From the cell containing the given text, extract its center point as [X, Y] coordinate. 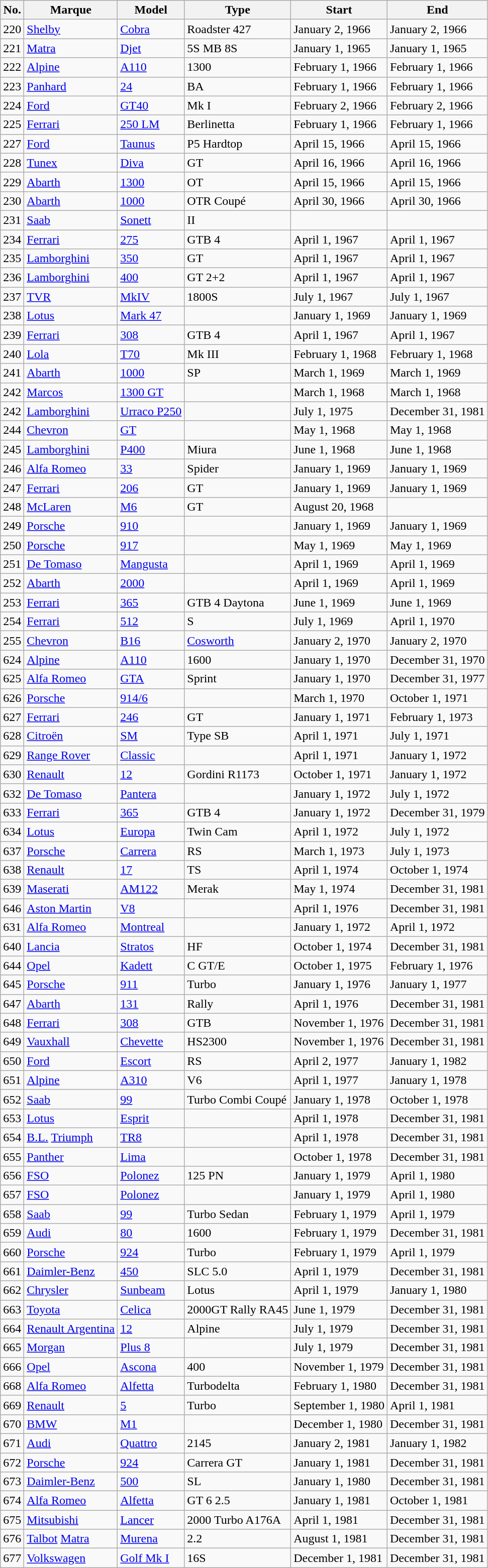
656 [12, 1176]
650 [12, 1061]
Diva [151, 163]
236 [12, 278]
1300 GT [151, 392]
674 [12, 1501]
June 1, 1979 [339, 1309]
August 20, 1968 [339, 507]
July 1, 1975 [339, 411]
March 1, 1970 [339, 698]
Sonett [151, 220]
Quattro [151, 1443]
677 [12, 1558]
228 [12, 163]
626 [12, 698]
Panhard [71, 86]
Start [339, 10]
220 [12, 29]
Murena [151, 1539]
631 [12, 927]
634 [12, 831]
TR8 [151, 1137]
Stratos [151, 946]
Carrera GT [238, 1463]
May 1, 1974 [339, 889]
227 [12, 144]
662 [12, 1290]
November 1, 1979 [339, 1367]
671 [12, 1443]
M6 [151, 507]
17 [151, 870]
230 [12, 201]
OT [238, 182]
Montreal [151, 927]
Urraco P250 [151, 411]
Panther [71, 1156]
Europa [151, 831]
646 [12, 908]
250 LM [151, 125]
Classic [151, 755]
670 [12, 1424]
229 [12, 182]
December 31, 1970 [437, 660]
251 [12, 564]
Toyota [71, 1309]
Merak [238, 889]
GTB 4 Daytona [238, 602]
Pantera [151, 793]
October 1, 1975 [339, 966]
245 [12, 449]
Chrysler [71, 1290]
666 [12, 1367]
647 [12, 1004]
249 [12, 526]
GTB [238, 1023]
Djet [151, 48]
668 [12, 1386]
Talbot Matra [71, 1539]
February 1, 1973 [437, 717]
December 31, 1979 [437, 812]
500 [151, 1482]
675 [12, 1520]
917 [151, 545]
275 [151, 239]
Sunbeam [151, 1290]
Rally [238, 1004]
V8 [151, 908]
McLaren [71, 507]
C GT/E [238, 966]
911 [151, 985]
Aston Martin [71, 908]
Model [151, 10]
663 [12, 1309]
664 [12, 1329]
658 [12, 1214]
672 [12, 1463]
659 [12, 1233]
HS2300 [238, 1042]
Mangusta [151, 564]
661 [12, 1271]
2000 Turbo A176A [238, 1520]
Carrera [151, 851]
II [238, 220]
Type [238, 10]
Range Rover [71, 755]
Lancia [71, 946]
653 [12, 1118]
GT 6 2.5 [238, 1501]
2000GT Rally RA45 [238, 1309]
131 [151, 1004]
627 [12, 717]
632 [12, 793]
Kadett [151, 966]
Mitsubishi [71, 1520]
125 PN [238, 1176]
Lola [71, 354]
16S [238, 1558]
665 [12, 1348]
April 1, 1970 [437, 622]
December 1, 1980 [339, 1424]
Turbo Combi Coupé [238, 1099]
652 [12, 1099]
255 [12, 641]
254 [12, 622]
645 [12, 985]
5S MB 8S [238, 48]
Tunex [71, 163]
January 1, 1976 [339, 985]
Berlinetta [238, 125]
Marque [71, 10]
660 [12, 1252]
Mk I [238, 105]
P5 Hardtop [238, 144]
657 [12, 1195]
Golf Mk I [151, 1558]
225 [12, 125]
Cosworth [238, 641]
350 [151, 259]
GT40 [151, 105]
A310 [151, 1080]
January 1, 1971 [339, 717]
September 1, 1980 [339, 1405]
1800S [238, 297]
Mark 47 [151, 316]
TVR [71, 297]
231 [12, 220]
2145 [238, 1443]
250 [12, 545]
910 [151, 526]
B.L. Triumph [71, 1137]
April 1, 1974 [339, 870]
247 [12, 488]
Volkswagen [71, 1558]
October 1, 1981 [437, 1501]
December 31, 1977 [437, 679]
GT 2+2 [238, 278]
512 [151, 622]
Mk III [238, 354]
625 [12, 679]
Celica [151, 1309]
Twin Cam [238, 831]
234 [12, 239]
Spider [238, 468]
BMW [71, 1424]
End [437, 10]
B16 [151, 641]
244 [12, 430]
239 [12, 335]
640 [12, 946]
Cobra [151, 29]
655 [12, 1156]
January 2, 1981 [339, 1443]
January 1, 1977 [437, 985]
SM [151, 736]
639 [12, 889]
GTA [151, 679]
223 [12, 86]
Maserati [71, 889]
BA [238, 86]
638 [12, 870]
AM122 [151, 889]
July 1, 1971 [437, 736]
April 2, 1977 [339, 1061]
240 [12, 354]
Ascona [151, 1367]
Marcos [71, 392]
669 [12, 1405]
Citroën [71, 736]
2.2 [238, 1539]
February 1, 1976 [437, 966]
235 [12, 259]
SL [238, 1482]
V6 [238, 1080]
206 [151, 488]
S [238, 622]
2000 [151, 583]
253 [12, 602]
450 [151, 1271]
914/6 [151, 698]
Sprint [238, 679]
Escort [151, 1061]
April 1, 1977 [339, 1080]
Esprit [151, 1118]
SLC 5.0 [238, 1271]
Turbo Sedan [238, 1214]
March 1, 1973 [339, 851]
P400 [151, 449]
Renault Argentina [71, 1329]
637 [12, 851]
TS [238, 870]
654 [12, 1137]
No. [12, 10]
222 [12, 67]
OTR Coupé [238, 201]
624 [12, 660]
July 1, 1973 [437, 851]
248 [12, 507]
630 [12, 774]
5 [151, 1405]
238 [12, 316]
33 [151, 468]
August 1, 1981 [339, 1539]
252 [12, 583]
649 [12, 1042]
Lima [151, 1156]
M1 [151, 1424]
80 [151, 1233]
Turbodelta [238, 1386]
241 [12, 373]
633 [12, 812]
Roadster 427 [238, 29]
SP [238, 373]
Taunus [151, 144]
Lancer [151, 1520]
December 1, 1981 [339, 1558]
629 [12, 755]
Morgan [71, 1348]
Chevette [151, 1042]
Type SB [238, 736]
Plus 8 [151, 1348]
24 [151, 86]
221 [12, 48]
Shelby [71, 29]
Miura [238, 449]
676 [12, 1539]
Matra [71, 48]
February 1, 1980 [339, 1386]
651 [12, 1080]
Vauxhall [71, 1042]
July 1, 1969 [339, 622]
MkIV [151, 297]
648 [12, 1023]
673 [12, 1482]
224 [12, 105]
628 [12, 736]
237 [12, 297]
T70 [151, 354]
644 [12, 966]
Gordini R1173 [238, 774]
HF [238, 946]
